Extract the (X, Y) coordinate from the center of the cell holding the provided text.  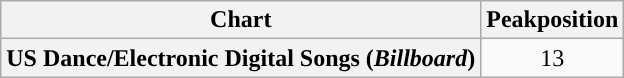
Chart (241, 20)
US Dance/Electronic Digital Songs (Billboard) (241, 58)
Peakposition (552, 20)
13 (552, 58)
